Locate the cell with the specified text and output its [x, y] center coordinate. 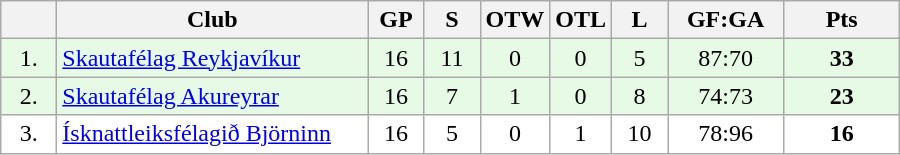
Club [212, 20]
GF:GA [726, 20]
GP [396, 20]
OTW [515, 20]
2. [29, 96]
8 [640, 96]
Ísknattleiksfélagið Björninn [212, 134]
OTL [581, 20]
10 [640, 134]
1. [29, 58]
74:73 [726, 96]
S [452, 20]
Skautafélag Reykjavíkur [212, 58]
Skautafélag Akureyrar [212, 96]
3. [29, 134]
33 [842, 58]
Pts [842, 20]
78:96 [726, 134]
L [640, 20]
7 [452, 96]
11 [452, 58]
87:70 [726, 58]
23 [842, 96]
